Detect which cell encompasses the target text, then output its [x, y] center coordinate. 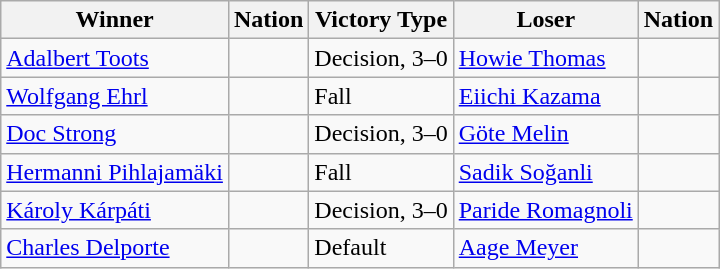
Charles Delporte [115, 248]
Paride Romagnoli [546, 210]
Hermanni Pihlajamäki [115, 172]
Adalbert Toots [115, 58]
Loser [546, 20]
Göte Melin [546, 134]
Eiichi Kazama [546, 96]
Default [381, 248]
Károly Kárpáti [115, 210]
Aage Meyer [546, 248]
Howie Thomas [546, 58]
Doc Strong [115, 134]
Wolfgang Ehrl [115, 96]
Sadik Soğanli [546, 172]
Victory Type [381, 20]
Winner [115, 20]
